Locate the cell with the specified text and output its (x, y) center coordinate. 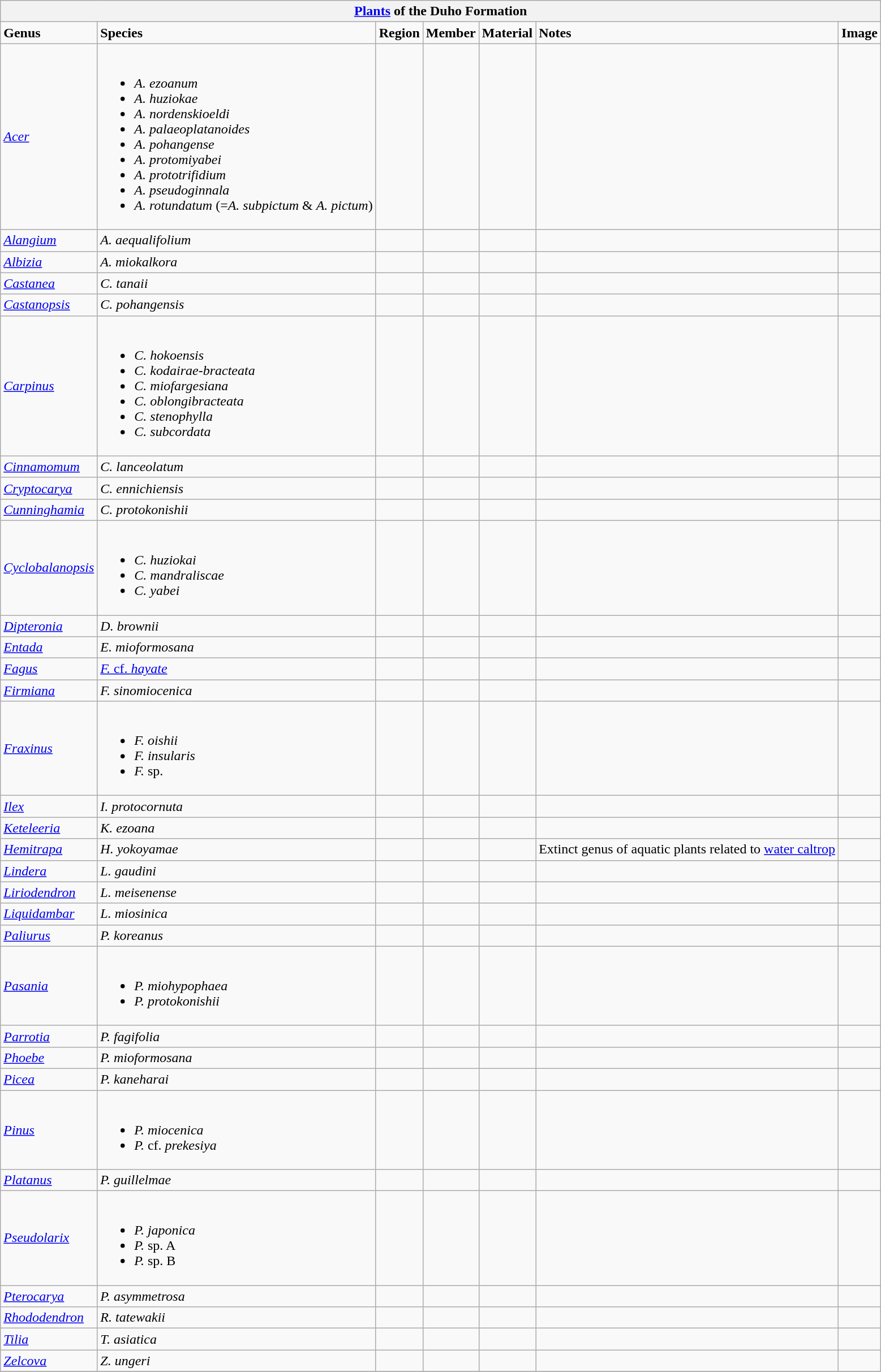
P. mioformosana (237, 1058)
C. tanaii (237, 283)
Alangium (49, 240)
L. miosinica (237, 914)
A. aequalifolium (237, 240)
C. lanceolatum (237, 467)
P. guillelmae (237, 1180)
K. ezoana (237, 828)
D. brownii (237, 626)
Notes (687, 33)
Cunninghamia (49, 510)
R. tatewakii (237, 1318)
Cinnamomum (49, 467)
Paliurus (49, 935)
P. miohypophaeaP. protokonishii (237, 986)
Pseudolarix (49, 1239)
Firmiana (49, 691)
L. meisenense (237, 892)
Acer (49, 137)
Parrotia (49, 1036)
Zelcova (49, 1361)
Picea (49, 1079)
C. hokoensisC. kodairae-bracteataC. miofargesianaC. oblongibracteataC. stenophyllaC. subcordata (237, 386)
Z. ungeri (237, 1361)
T. asiatica (237, 1339)
Region (399, 33)
P. japonicaP. sp. AP. sp. B (237, 1239)
P. asymmetrosa (237, 1296)
Dipteronia (49, 626)
Cryptocarya (49, 488)
Rhododendron (49, 1318)
Phoebe (49, 1058)
Fraxinus (49, 749)
P. fagifolia (237, 1036)
Ilex (49, 806)
P. miocenicaP. cf. prekesiya (237, 1130)
Member (450, 33)
Keteleeria (49, 828)
Carpinus (49, 386)
Extinct genus of aquatic plants related to water caltrop (687, 849)
Material (507, 33)
Image (860, 33)
C. protokonishii (237, 510)
Entada (49, 648)
C. ennichiensis (237, 488)
C. pohangensis (237, 305)
Castanea (49, 283)
Hemitrapa (49, 849)
Lindera (49, 871)
Castanopsis (49, 305)
E. mioformosana (237, 648)
Pinus (49, 1130)
Tilia (49, 1339)
C. huziokaiC. mandraliscaeC. yabei (237, 568)
Liriodendron (49, 892)
F. oishiiF. insularisF. sp. (237, 749)
P. koreanus (237, 935)
L. gaudini (237, 871)
Pterocarya (49, 1296)
Platanus (49, 1180)
H. yokoyamae (237, 849)
Genus (49, 33)
Albizia (49, 262)
Fagus (49, 669)
F. sinomiocenica (237, 691)
Species (237, 33)
Liquidambar (49, 914)
P. kaneharai (237, 1079)
Plants of the Duho Formation (441, 11)
A. miokalkora (237, 262)
Cyclobalanopsis (49, 568)
Pasania (49, 986)
I. protocornuta (237, 806)
F. cf. hayate (237, 669)
